Provide the (X, Y) coordinate of the cell's center where the given text is located.  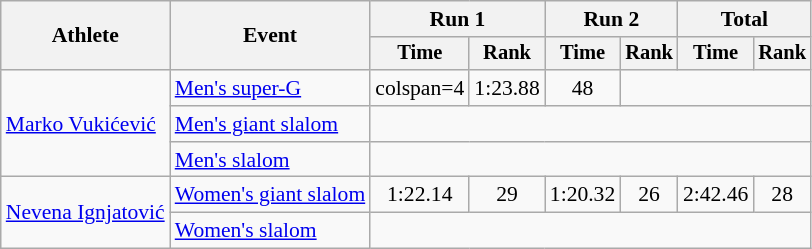
29 (506, 195)
1:22.14 (420, 195)
Total (744, 19)
48 (582, 88)
Nevena Ignjatović (86, 212)
Run 1 (458, 19)
Men's giant slalom (270, 124)
1:20.32 (582, 195)
Athlete (86, 36)
Women's slalom (270, 231)
colspan=4 (420, 88)
Marko Vukićević (86, 124)
26 (649, 195)
Event (270, 36)
28 (782, 195)
Men's super-G (270, 88)
2:42.46 (716, 195)
1:23.88 (506, 88)
Women's giant slalom (270, 195)
Run 2 (612, 19)
Men's slalom (270, 160)
